From the cell containing the given text, extract its center point as (X, Y) coordinate. 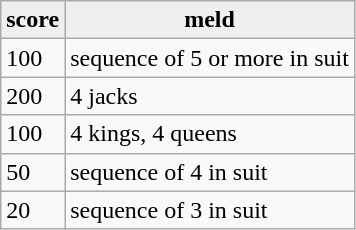
meld (210, 20)
200 (33, 96)
sequence of 3 in suit (210, 210)
4 kings, 4 queens (210, 134)
sequence of 5 or more in suit (210, 58)
50 (33, 172)
score (33, 20)
4 jacks (210, 96)
20 (33, 210)
sequence of 4 in suit (210, 172)
